Locate the cell with the specified text and output its [x, y] center coordinate. 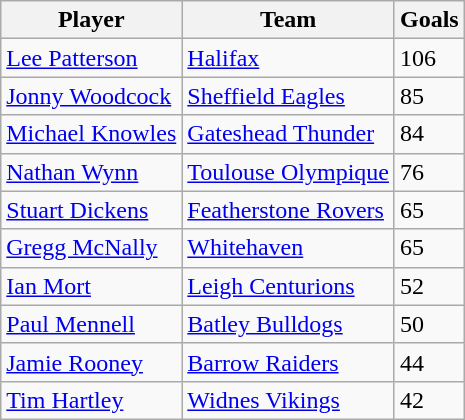
Whitehaven [288, 248]
106 [429, 58]
50 [429, 324]
Paul Mennell [92, 324]
44 [429, 362]
Widnes Vikings [288, 400]
Batley Bulldogs [288, 324]
Gregg McNally [92, 248]
85 [429, 96]
Stuart Dickens [92, 210]
Nathan Wynn [92, 172]
Michael Knowles [92, 134]
Goals [429, 20]
Jamie Rooney [92, 362]
Jonny Woodcock [92, 96]
Sheffield Eagles [288, 96]
Lee Patterson [92, 58]
Player [92, 20]
Tim Hartley [92, 400]
Gateshead Thunder [288, 134]
84 [429, 134]
52 [429, 286]
Featherstone Rovers [288, 210]
76 [429, 172]
Toulouse Olympique [288, 172]
Team [288, 20]
Halifax [288, 58]
Ian Mort [92, 286]
Leigh Centurions [288, 286]
42 [429, 400]
Barrow Raiders [288, 362]
